Return [x, y] of the center of cell containing provided text 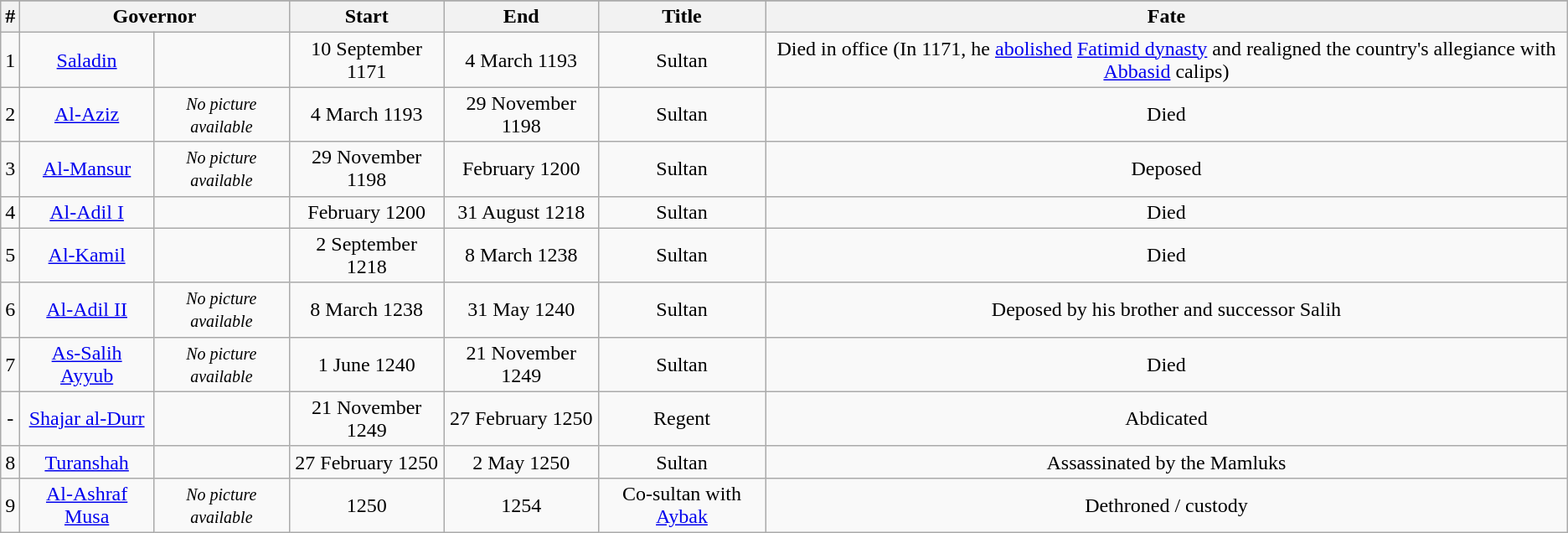
6 [10, 310]
Al-Ashraf Musa [87, 505]
Al-Adil II [87, 310]
1 June 1240 [367, 364]
Title [682, 17]
7 [10, 364]
3 [10, 169]
Regent [682, 419]
Turanshah [87, 462]
- [10, 419]
Saladin [87, 60]
Fate [1167, 17]
5 [10, 255]
Start [367, 17]
10 September 1171 [367, 60]
Co-sultan with Aybak [682, 505]
Abdicated [1167, 419]
2 September 1218 [367, 255]
Governor [154, 17]
Dethroned / custody [1167, 505]
2 [10, 114]
1 [10, 60]
As-Salih Ayyub [87, 364]
9 [10, 505]
# [10, 17]
Deposed by his brother and successor Salih [1167, 310]
Al-Aziz [87, 114]
Al-Adil I [87, 212]
1250 [367, 505]
31 May 1240 [521, 310]
4 [10, 212]
31 August 1218 [521, 212]
Al-Mansur [87, 169]
Shajar al-Durr [87, 419]
1254 [521, 505]
8 [10, 462]
Deposed [1167, 169]
Died in office (In 1171, he abolished Fatimid dynasty and realigned the country's allegiance with Abbasid calips) [1167, 60]
Assassinated by the Mamluks [1167, 462]
Al-Kamil [87, 255]
2 May 1250 [521, 462]
End [521, 17]
